Identify which cell holds the provided text, then report its [X, Y] central coordinate. 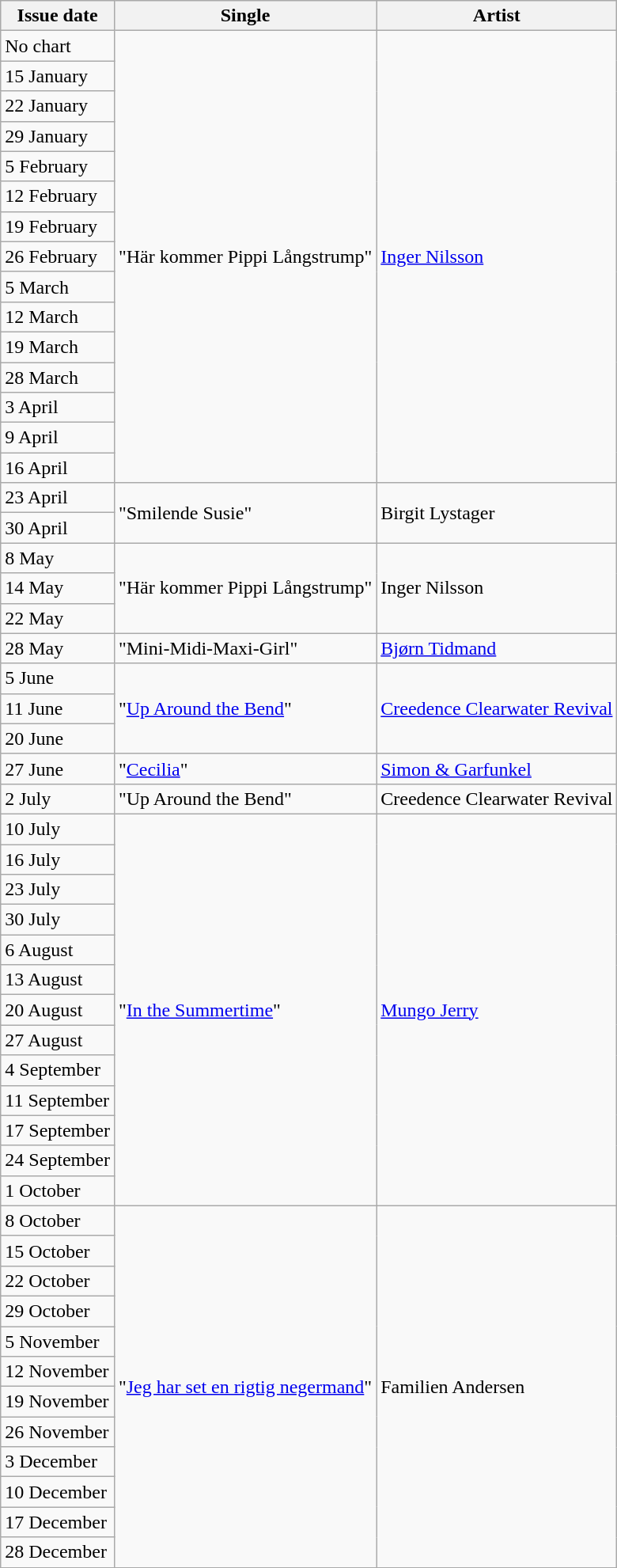
No chart [58, 46]
Artist [497, 16]
"In the Summertime" [245, 1010]
3 April [58, 408]
9 April [58, 438]
24 September [58, 1160]
29 January [58, 136]
12 March [58, 317]
20 August [58, 1010]
Bjørn Tidmand [497, 648]
3 December [58, 1462]
23 April [58, 498]
14 May [58, 588]
"Smilende Susie" [245, 513]
22 January [58, 106]
30 April [58, 528]
16 April [58, 468]
"Mini-Midi-Maxi-Girl" [245, 648]
10 December [58, 1492]
11 June [58, 708]
27 June [58, 769]
26 November [58, 1432]
5 June [58, 678]
Mungo Jerry [497, 1010]
27 August [58, 1040]
"Cecilia" [245, 769]
28 March [58, 378]
15 October [58, 1251]
20 June [58, 738]
17 September [58, 1130]
19 November [58, 1402]
"Jeg har set en rigtig negermand" [245, 1387]
6 August [58, 950]
5 November [58, 1342]
11 September [58, 1100]
5 March [58, 287]
12 November [58, 1372]
12 February [58, 196]
30 July [58, 920]
Single [245, 16]
26 February [58, 256]
15 January [58, 76]
Familien Andersen [497, 1387]
10 July [58, 829]
1 October [58, 1190]
5 February [58, 166]
19 February [58, 226]
28 May [58, 648]
Simon & Garfunkel [497, 769]
29 October [58, 1311]
17 December [58, 1522]
16 July [58, 859]
22 May [58, 618]
13 August [58, 980]
8 October [58, 1221]
2 July [58, 799]
Birgit Lystager [497, 513]
Issue date [58, 16]
19 March [58, 347]
8 May [58, 558]
28 December [58, 1552]
23 July [58, 890]
4 September [58, 1070]
22 October [58, 1281]
